From the cell containing the given text, extract its center point as (x, y) coordinate. 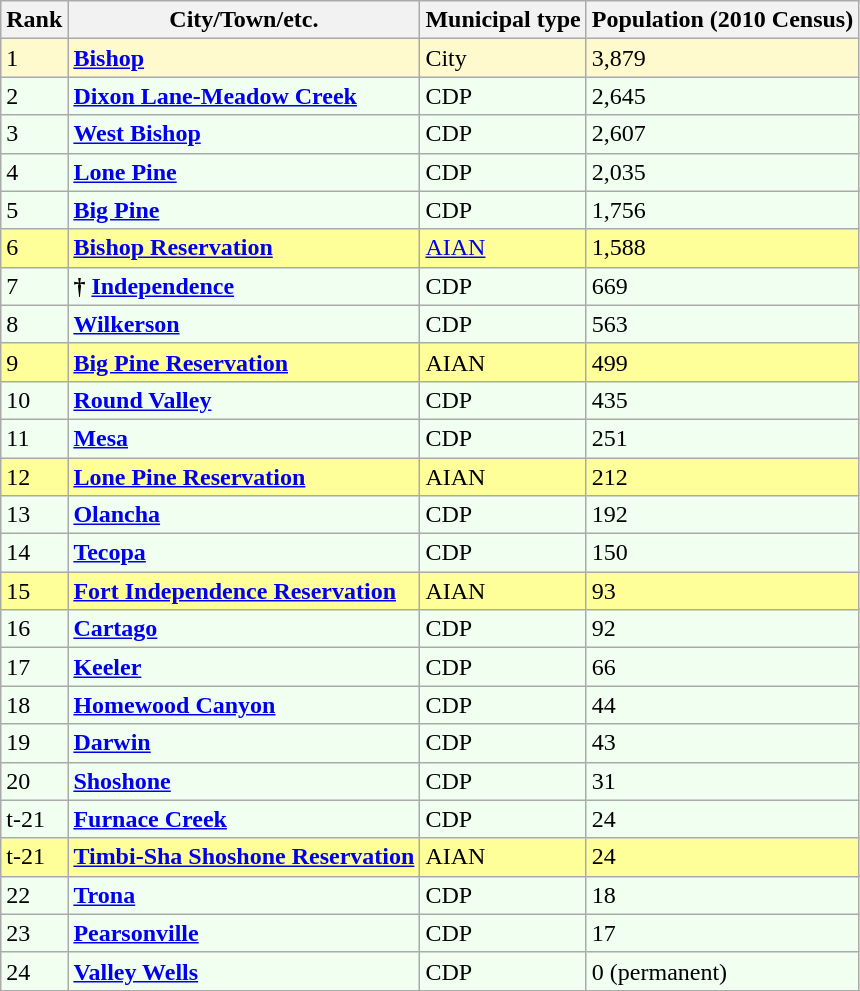
2 (34, 96)
Keeler (244, 667)
Cartago (244, 629)
15 (34, 591)
Trona (244, 895)
Furnace Creek (244, 819)
150 (722, 553)
2,035 (722, 172)
Lone Pine Reservation (244, 477)
5 (34, 210)
10 (34, 400)
Tecopa (244, 553)
Darwin (244, 743)
Bishop (244, 58)
3,879 (722, 58)
9 (34, 362)
563 (722, 324)
20 (34, 781)
0 (permanent) (722, 971)
669 (722, 286)
City (503, 58)
Dixon Lane-Meadow Creek (244, 96)
Valley Wells (244, 971)
43 (722, 743)
Mesa (244, 438)
Big Pine Reservation (244, 362)
2,645 (722, 96)
Timbi-Sha Shoshone Reservation (244, 857)
Fort Independence Reservation (244, 591)
92 (722, 629)
8 (34, 324)
Olancha (244, 515)
3 (34, 134)
Pearsonville (244, 933)
12 (34, 477)
1,756 (722, 210)
West Bishop (244, 134)
Municipal type (503, 20)
1,588 (722, 248)
251 (722, 438)
† Independence (244, 286)
6 (34, 248)
Rank (34, 20)
19 (34, 743)
Wilkerson (244, 324)
City/Town/etc. (244, 20)
11 (34, 438)
499 (722, 362)
93 (722, 591)
Big Pine (244, 210)
31 (722, 781)
Population (2010 Census) (722, 20)
Shoshone (244, 781)
4 (34, 172)
Bishop Reservation (244, 248)
13 (34, 515)
Homewood Canyon (244, 705)
23 (34, 933)
14 (34, 553)
Round Valley (244, 400)
192 (722, 515)
212 (722, 477)
2,607 (722, 134)
44 (722, 705)
Lone Pine (244, 172)
7 (34, 286)
66 (722, 667)
1 (34, 58)
435 (722, 400)
22 (34, 895)
16 (34, 629)
